Return [X, Y] of the center of cell containing provided text 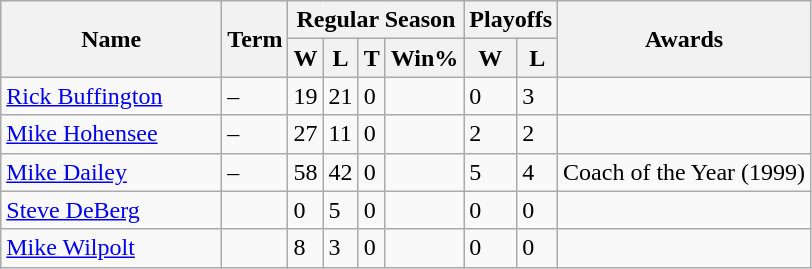
Term [255, 39]
Steve DeBerg [112, 210]
4 [538, 172]
Awards [684, 39]
Coach of the Year (1999) [684, 172]
27 [306, 134]
8 [306, 248]
Rick Buffington [112, 96]
Mike Hohensee [112, 134]
Win% [424, 58]
42 [340, 172]
Name [112, 39]
Mike Wilpolt [112, 248]
Mike Dailey [112, 172]
Playoffs [511, 20]
21 [340, 96]
19 [306, 96]
Regular Season [376, 20]
11 [340, 134]
T [372, 58]
58 [306, 172]
